Find where the given text appears and provide that cell's center as [X, Y] coordinate. 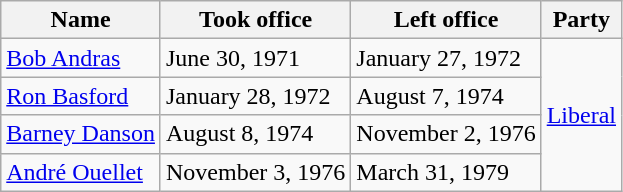
Took office [255, 20]
March 31, 1979 [446, 172]
André Ouellet [81, 172]
November 3, 1976 [255, 172]
Bob Andras [81, 58]
Barney Danson [81, 134]
August 7, 1974 [446, 96]
August 8, 1974 [255, 134]
November 2, 1976 [446, 134]
Liberal [581, 115]
Left office [446, 20]
January 28, 1972 [255, 96]
June 30, 1971 [255, 58]
Party [581, 20]
Name [81, 20]
January 27, 1972 [446, 58]
Ron Basford [81, 96]
